Pinpoint the cell where the given text exists, returning its [X, Y] midpoint coordinate. 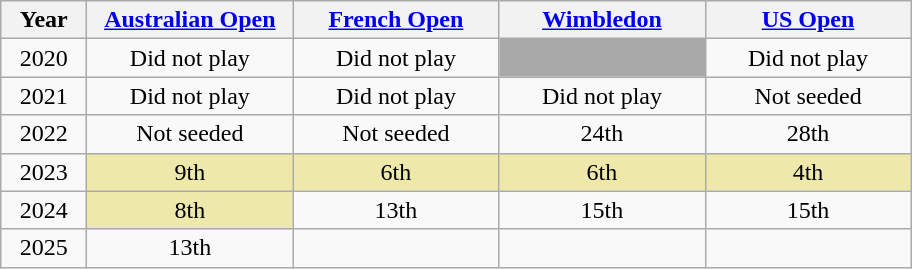
Year [44, 20]
2022 [44, 134]
2020 [44, 58]
2024 [44, 210]
28th [808, 134]
Australian Open [190, 20]
US Open [808, 20]
French Open [396, 20]
2025 [44, 248]
4th [808, 172]
2023 [44, 172]
Wimbledon [602, 20]
2021 [44, 96]
9th [190, 172]
8th [190, 210]
24th [602, 134]
